Find where the given text appears and provide that cell's center as [X, Y] coordinate. 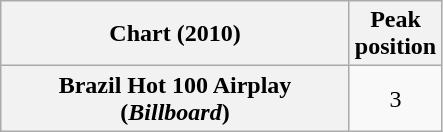
Chart (2010) [176, 34]
Brazil Hot 100 Airplay (Billboard) [176, 98]
Peakposition [395, 34]
3 [395, 98]
